Locate the cell with the specified text and output its (x, y) center coordinate. 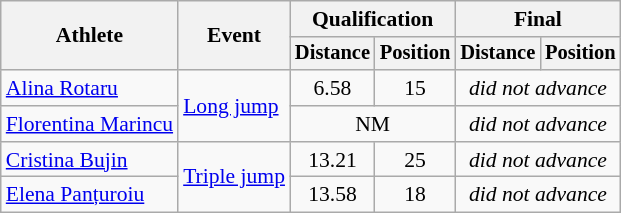
Athlete (90, 36)
13.58 (332, 195)
25 (415, 160)
15 (415, 88)
Florentina Marincu (90, 124)
Event (234, 36)
Long jump (234, 106)
13.21 (332, 160)
Elena Panțuroiu (90, 195)
Triple jump (234, 178)
Final (538, 19)
6.58 (332, 88)
NM (372, 124)
Alina Rotaru (90, 88)
18 (415, 195)
Cristina Bujin (90, 160)
Qualification (372, 19)
